From the cell containing the given text, extract its center point as [x, y] coordinate. 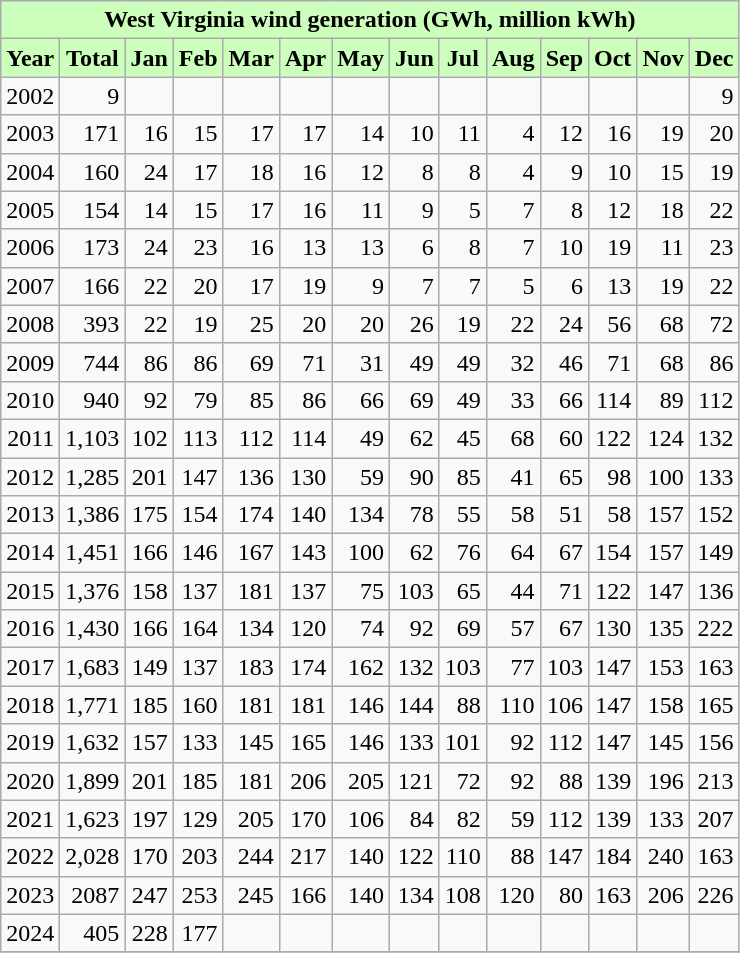
175 [149, 515]
Jun [415, 58]
60 [564, 438]
2010 [30, 400]
Jul [462, 58]
203 [198, 857]
May [361, 58]
Feb [198, 58]
90 [415, 477]
Jan [149, 58]
Sep [564, 58]
2015 [30, 591]
196 [663, 781]
101 [462, 743]
405 [92, 933]
2014 [30, 553]
113 [198, 438]
1,899 [92, 781]
2004 [30, 172]
102 [149, 438]
51 [564, 515]
228 [149, 933]
89 [663, 400]
Year [30, 58]
1,632 [92, 743]
80 [564, 895]
207 [714, 819]
129 [198, 819]
Total [92, 58]
213 [714, 781]
44 [513, 591]
171 [92, 134]
1,285 [92, 477]
76 [462, 553]
55 [462, 515]
1,103 [92, 438]
75 [361, 591]
244 [251, 857]
217 [305, 857]
143 [305, 553]
124 [663, 438]
744 [92, 362]
Apr [305, 58]
162 [361, 667]
2022 [30, 857]
2013 [30, 515]
1,683 [92, 667]
940 [92, 400]
177 [198, 933]
78 [415, 515]
West Virginia wind generation (GWh, million kWh) [370, 20]
2017 [30, 667]
2012 [30, 477]
2008 [30, 324]
253 [198, 895]
1,771 [92, 705]
247 [149, 895]
33 [513, 400]
2016 [30, 629]
Oct [613, 58]
Aug [513, 58]
1,386 [92, 515]
2003 [30, 134]
240 [663, 857]
2020 [30, 781]
226 [714, 895]
121 [415, 781]
2024 [30, 933]
1,376 [92, 591]
64 [513, 553]
41 [513, 477]
2087 [92, 895]
Mar [251, 58]
2018 [30, 705]
164 [198, 629]
2011 [30, 438]
183 [251, 667]
84 [415, 819]
2009 [30, 362]
Nov [663, 58]
184 [613, 857]
1,430 [92, 629]
45 [462, 438]
46 [564, 362]
144 [415, 705]
74 [361, 629]
79 [198, 400]
2002 [30, 96]
393 [92, 324]
82 [462, 819]
26 [415, 324]
108 [462, 895]
25 [251, 324]
77 [513, 667]
32 [513, 362]
245 [251, 895]
173 [92, 248]
152 [714, 515]
222 [714, 629]
56 [613, 324]
153 [663, 667]
2006 [30, 248]
156 [714, 743]
2023 [30, 895]
2021 [30, 819]
2005 [30, 210]
2019 [30, 743]
98 [613, 477]
1,623 [92, 819]
31 [361, 362]
135 [663, 629]
1,451 [92, 553]
57 [513, 629]
2,028 [92, 857]
Dec [714, 58]
167 [251, 553]
197 [149, 819]
2007 [30, 286]
